Determine the [X, Y] coordinate at the center of the cell enclosing the given text.  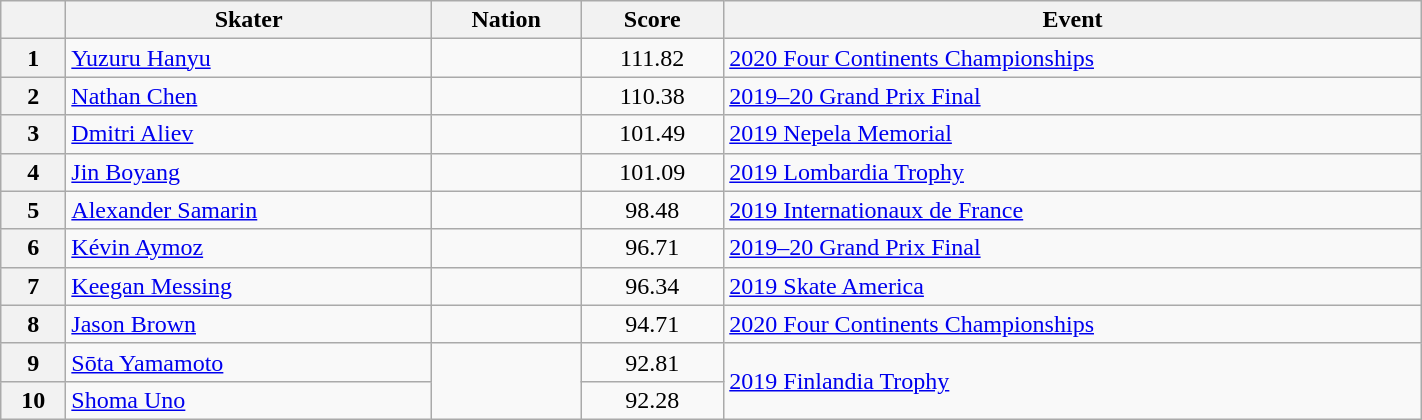
101.49 [652, 134]
Shoma Uno [249, 400]
2019 Internationaux de France [1073, 210]
92.28 [652, 400]
Yuzuru Hanyu [249, 58]
Dmitri Aliev [249, 134]
5 [34, 210]
7 [34, 286]
Jin Boyang [249, 172]
10 [34, 400]
Skater [249, 20]
6 [34, 248]
Sōta Yamamoto [249, 362]
8 [34, 324]
Kévin Aymoz [249, 248]
Keegan Messing [249, 286]
Nation [506, 20]
1 [34, 58]
Event [1073, 20]
Nathan Chen [249, 96]
111.82 [652, 58]
110.38 [652, 96]
9 [34, 362]
Score [652, 20]
2019 Finlandia Trophy [1073, 381]
3 [34, 134]
94.71 [652, 324]
Alexander Samarin [249, 210]
2019 Skate America [1073, 286]
4 [34, 172]
92.81 [652, 362]
Jason Brown [249, 324]
96.34 [652, 286]
2019 Lombardia Trophy [1073, 172]
96.71 [652, 248]
2019 Nepela Memorial [1073, 134]
101.09 [652, 172]
2 [34, 96]
98.48 [652, 210]
